Detect which cell encompasses the target text, then output its [X, Y] center coordinate. 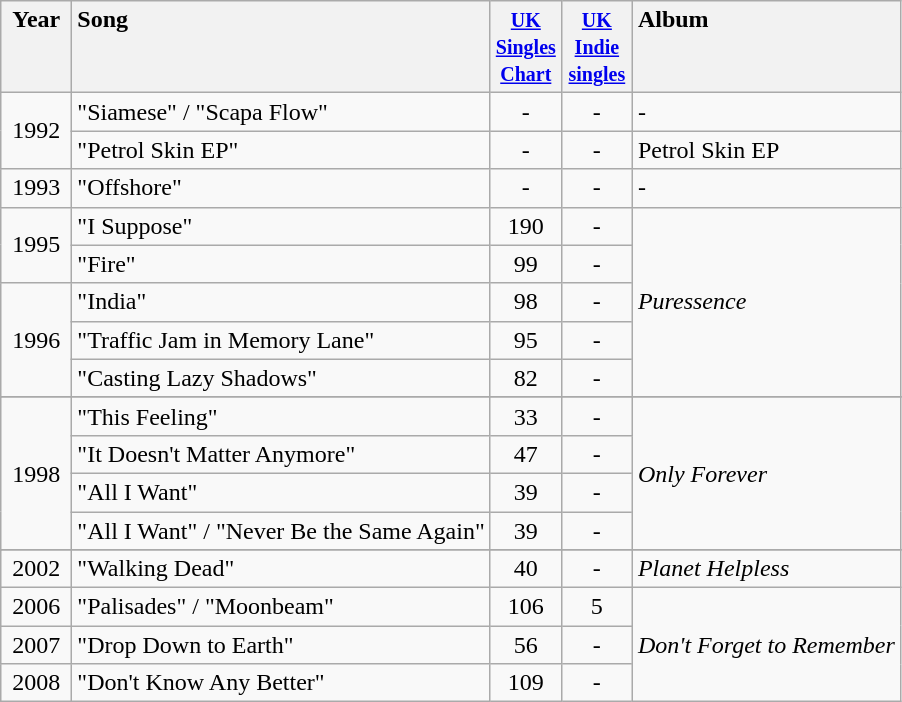
95 [526, 340]
"Don't Know Any Better" [281, 683]
Year [36, 47]
1995 [36, 245]
"Offshore" [281, 188]
190 [526, 226]
2008 [36, 683]
"All I Want" / "Never Be the Same Again" [281, 531]
Planet Helpless [766, 569]
1993 [36, 188]
47 [526, 454]
"Casting Lazy Shadows" [281, 378]
1992 [36, 131]
109 [526, 683]
Don't Forget to Remember [766, 645]
"I Suppose" [281, 226]
2006 [36, 607]
"All I Want" [281, 492]
2002 [36, 569]
5 [596, 607]
Petrol Skin EP [766, 150]
Only Forever [766, 473]
82 [526, 378]
"Traffic Jam in Memory Lane" [281, 340]
99 [526, 264]
56 [526, 645]
"Petrol Skin EP" [281, 150]
1998 [36, 473]
"Fire" [281, 264]
2007 [36, 645]
40 [526, 569]
"Palisades" / "Moonbeam" [281, 607]
1996 [36, 340]
"Drop Down to Earth" [281, 645]
UK Indie singles [596, 47]
Album [766, 47]
Song [281, 47]
Puressence [766, 302]
106 [526, 607]
"This Feeling" [281, 416]
98 [526, 302]
UK Singles Chart [526, 47]
"Walking Dead" [281, 569]
"India" [281, 302]
33 [526, 416]
"It Doesn't Matter Anymore" [281, 454]
"Siamese" / "Scapa Flow" [281, 112]
